Output the [x, y] coordinate of the center of the cell containing the given text.  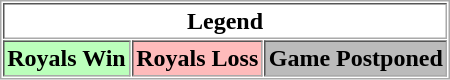
Legend [226, 21]
Game Postponed [356, 58]
Royals Loss [198, 58]
Royals Win [67, 58]
